Scan for the cell matching the given text and deliver its [x, y] coordinate at center. 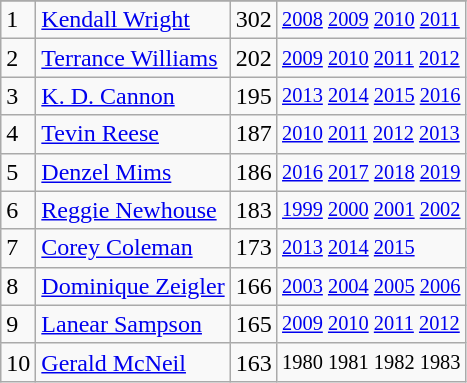
166 [254, 286]
2013 2014 2015 2016 [371, 96]
183 [254, 210]
2016 2017 2018 2019 [371, 172]
186 [254, 172]
1980 1981 1982 1983 [371, 362]
202 [254, 58]
Tevin Reese [133, 134]
195 [254, 96]
2013 2014 2015 [371, 248]
4 [18, 134]
7 [18, 248]
302 [254, 20]
Corey Coleman [133, 248]
Lanear Sampson [133, 324]
1 [18, 20]
1999 2000 2001 2002 [371, 210]
5 [18, 172]
Reggie Newhouse [133, 210]
173 [254, 248]
2008 2009 2010 2011 [371, 20]
9 [18, 324]
163 [254, 362]
Terrance Williams [133, 58]
165 [254, 324]
2 [18, 58]
187 [254, 134]
10 [18, 362]
Gerald McNeil [133, 362]
Kendall Wright [133, 20]
3 [18, 96]
K. D. Cannon [133, 96]
6 [18, 210]
Denzel Mims [133, 172]
Dominique Zeigler [133, 286]
2010 2011 2012 2013 [371, 134]
2003 2004 2005 2006 [371, 286]
8 [18, 286]
